Locate the cell with the specified text and output its [X, Y] center coordinate. 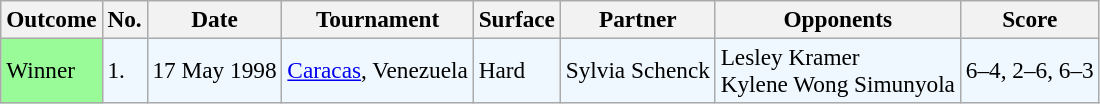
Partner [638, 19]
1. [124, 70]
Opponents [838, 19]
Caracas, Venezuela [378, 70]
17 May 1998 [214, 70]
Sylvia Schenck [638, 70]
Surface [516, 19]
Hard [516, 70]
Tournament [378, 19]
Winner [52, 70]
Outcome [52, 19]
6–4, 2–6, 6–3 [1030, 70]
No. [124, 19]
Lesley Kramer Kylene Wong Simunyola [838, 70]
Date [214, 19]
Score [1030, 19]
